Pinpoint the cell where the given text exists, returning its (X, Y) midpoint coordinate. 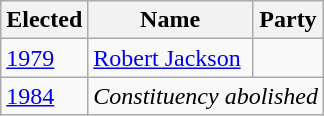
Name (170, 20)
Robert Jackson (170, 58)
1979 (44, 58)
Party (288, 20)
Constituency abolished (206, 96)
1984 (44, 96)
Elected (44, 20)
